Return [x, y] of the center of cell containing provided text 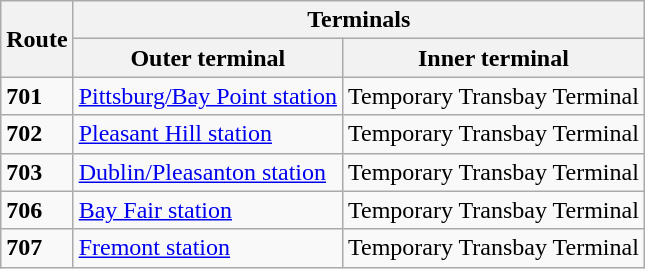
Outer terminal [208, 58]
Route [37, 39]
Fremont station [208, 248]
Pleasant Hill station [208, 134]
702 [37, 134]
Dublin/Pleasanton station [208, 172]
Inner terminal [493, 58]
706 [37, 210]
703 [37, 172]
701 [37, 96]
Terminals [358, 20]
707 [37, 248]
Bay Fair station [208, 210]
Pittsburg/Bay Point station [208, 96]
